Search for the cell housing the specified text and yield its (X, Y) center coordinate. 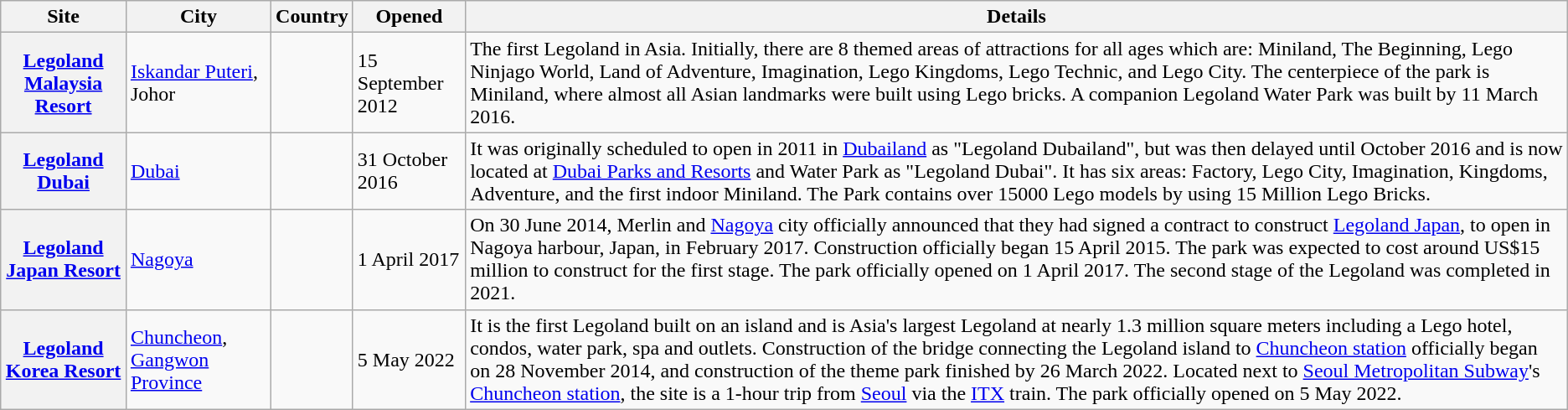
Country (312, 17)
Legoland Japan Resort (64, 260)
1 April 2017 (409, 260)
Nagoya (198, 260)
Legoland Dubai (64, 171)
City (198, 17)
Iskandar Puteri, Johor (198, 82)
5 May 2022 (409, 359)
31 October 2016 (409, 171)
Chuncheon, Gangwon Province (198, 359)
Details (1017, 17)
15 September 2012 (409, 82)
Dubai (198, 171)
Opened (409, 17)
Legoland Malaysia Resort (64, 82)
Legoland Korea Resort (64, 359)
Site (64, 17)
